Scan for the cell matching the given text and deliver its [x, y] coordinate at center. 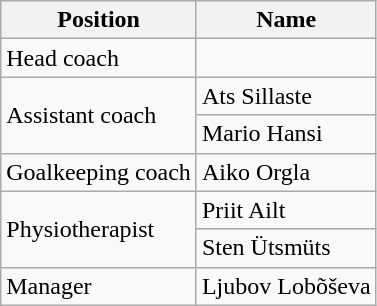
Head coach [99, 58]
Sten Ütsmüts [286, 248]
Goalkeeping coach [99, 172]
Assistant coach [99, 115]
Physiotherapist [99, 229]
Ljubov Lobõševa [286, 286]
Position [99, 20]
Priit Ailt [286, 210]
Mario Hansi [286, 134]
Name [286, 20]
Aiko Orgla [286, 172]
Manager [99, 286]
Ats Sillaste [286, 96]
